Locate the cell with the specified text and output its (X, Y) center coordinate. 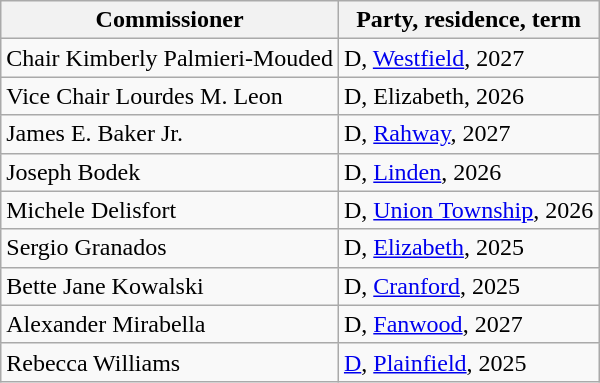
D, Elizabeth, 2026 (468, 96)
Sergio Granados (170, 248)
Bette Jane Kowalski (170, 286)
D, Plainfield, 2025 (468, 362)
Joseph Bodek (170, 172)
D, Elizabeth, 2025 (468, 248)
Michele Delisfort (170, 210)
D, Westfield, 2027 (468, 58)
Alexander Mirabella (170, 324)
D, Fanwood, 2027 (468, 324)
D, Cranford, 2025 (468, 286)
D, Linden, 2026 (468, 172)
James E. Baker Jr. (170, 134)
Party, residence, term (468, 20)
Commissioner (170, 20)
Vice Chair Lourdes M. Leon (170, 96)
Chair Kimberly Palmieri-Mouded (170, 58)
D, Rahway, 2027 (468, 134)
Rebecca Williams (170, 362)
D, Union Township, 2026 (468, 210)
